From the cell containing the given text, extract its center point as [x, y] coordinate. 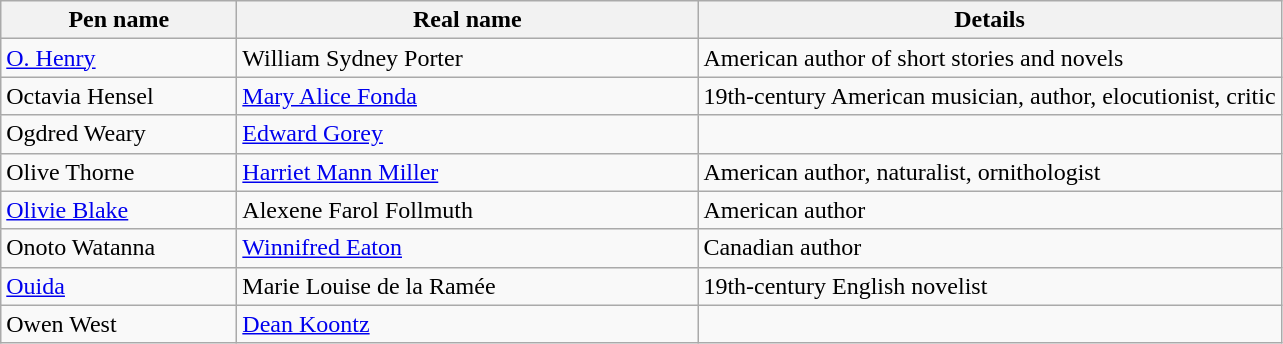
Winnifred Eaton [468, 248]
Harriet Mann Miller [468, 172]
William Sydney Porter [468, 58]
Octavia Hensel [119, 96]
Dean Koontz [468, 324]
Onoto Watanna [119, 248]
Alexene Farol Follmuth [468, 210]
Edward Gorey [468, 134]
Mary Alice Fonda [468, 96]
Real name [468, 20]
Olivie Blake [119, 210]
19th-century American musician, author, elocutionist, critic [990, 96]
Marie Louise de la Ramée [468, 286]
O. Henry [119, 58]
Pen name [119, 20]
American author, naturalist, ornithologist [990, 172]
Canadian author [990, 248]
19th-century English novelist [990, 286]
Ogdred Weary [119, 134]
American author [990, 210]
Details [990, 20]
Owen West [119, 324]
Ouida [119, 286]
Olive Thorne [119, 172]
American author of short stories and novels [990, 58]
